Capture the cell that displays the provided text and extract its [x, y] central coordinate. 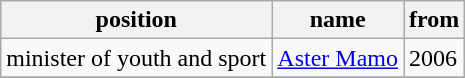
Aster Mamo [338, 58]
minister of youth and sport [136, 58]
from [434, 20]
2006 [434, 58]
position [136, 20]
name [338, 20]
